Locate the cell with the specified text and output its (X, Y) center coordinate. 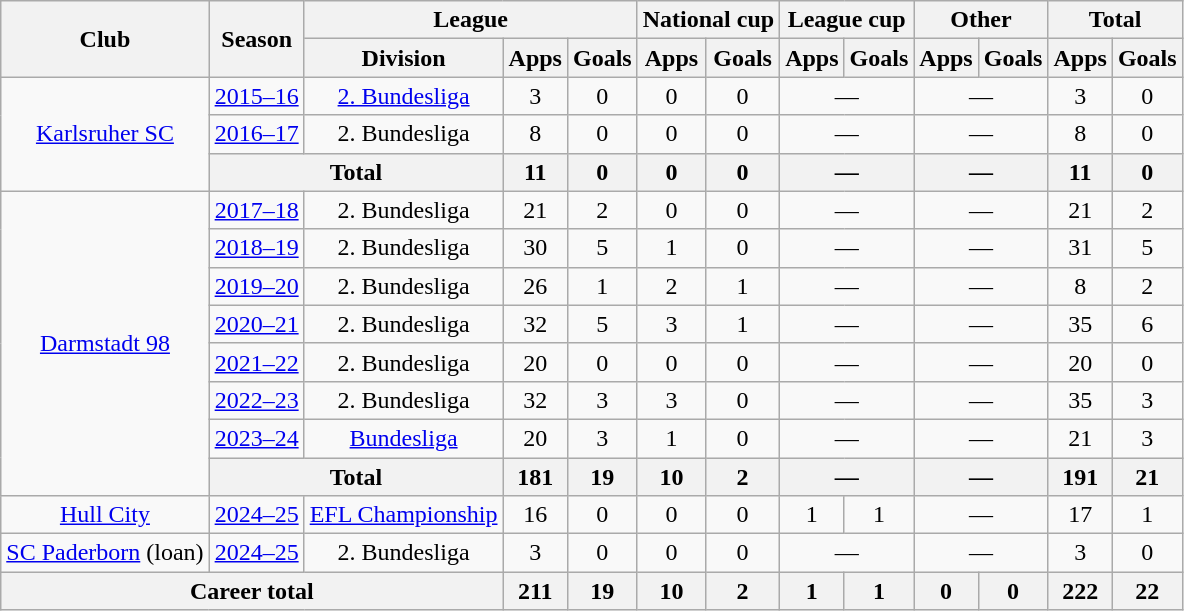
SC Paderborn (loan) (105, 553)
181 (535, 477)
2020–21 (256, 324)
6 (1147, 324)
League cup (847, 20)
22 (1147, 591)
31 (1080, 248)
League (470, 20)
Bundesliga (404, 438)
16 (535, 515)
Club (105, 39)
Hull City (105, 515)
2022–23 (256, 400)
Career total (252, 591)
2019–20 (256, 286)
2021–22 (256, 362)
2015–16 (256, 96)
2016–17 (256, 134)
26 (535, 286)
2018–19 (256, 248)
Season (256, 39)
Karlsruher SC (105, 134)
17 (1080, 515)
2017–18 (256, 210)
Division (404, 58)
191 (1080, 477)
Other (981, 20)
30 (535, 248)
National cup (708, 20)
2023–24 (256, 438)
211 (535, 591)
222 (1080, 591)
EFL Championship (404, 515)
Darmstadt 98 (105, 343)
